From the cell containing the given text, extract its center point as (X, Y) coordinate. 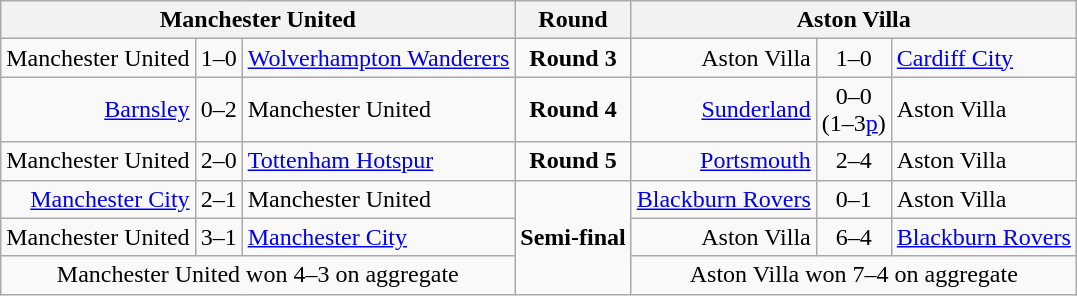
0–1 (854, 199)
Round 3 (573, 58)
Semi-final (573, 237)
0–2 (218, 110)
Barnsley (98, 110)
Sunderland (724, 110)
Round 5 (573, 161)
2–4 (854, 161)
Wolverhampton Wanderers (378, 58)
0–0(1–3p) (854, 110)
Aston Villa won 7–4 on aggregate (854, 275)
Tottenham Hotspur (378, 161)
2–1 (218, 199)
Cardiff City (984, 58)
Portsmouth (724, 161)
6–4 (854, 237)
Round 4 (573, 110)
2–0 (218, 161)
3–1 (218, 237)
Round (573, 20)
Manchester United won 4–3 on aggregate (258, 275)
